Return the (x, y) coordinate for the center point of the cell that contains the specified text.  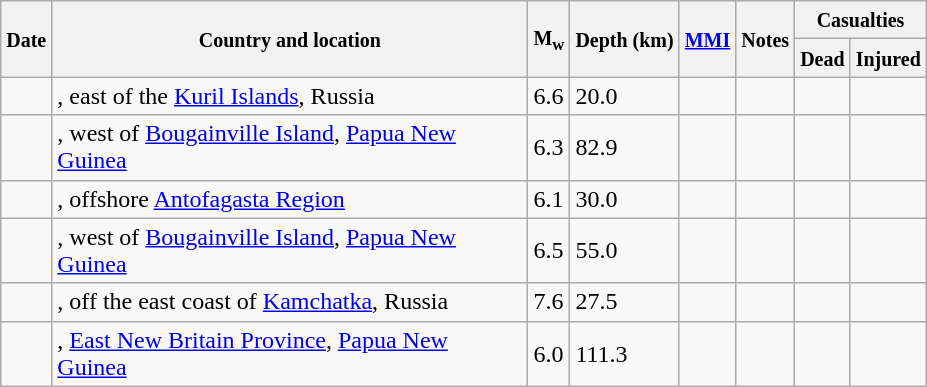
Country and location (290, 39)
, offshore Antofagasta Region (290, 199)
Depth (km) (624, 39)
Date (26, 39)
6.5 (549, 250)
, east of the Kuril Islands, Russia (290, 96)
, East New Britain Province, Papua New Guinea (290, 354)
6.6 (549, 96)
27.5 (624, 302)
7.6 (549, 302)
, off the east coast of Kamchatka, Russia (290, 302)
Notes (766, 39)
Injured (888, 58)
55.0 (624, 250)
Casualties (861, 20)
82.9 (624, 148)
111.3 (624, 354)
6.0 (549, 354)
20.0 (624, 96)
6.3 (549, 148)
30.0 (624, 199)
6.1 (549, 199)
Dead (823, 58)
MMI (708, 39)
Mw (549, 39)
